Pinpoint the cell where the given text exists, returning its [X, Y] midpoint coordinate. 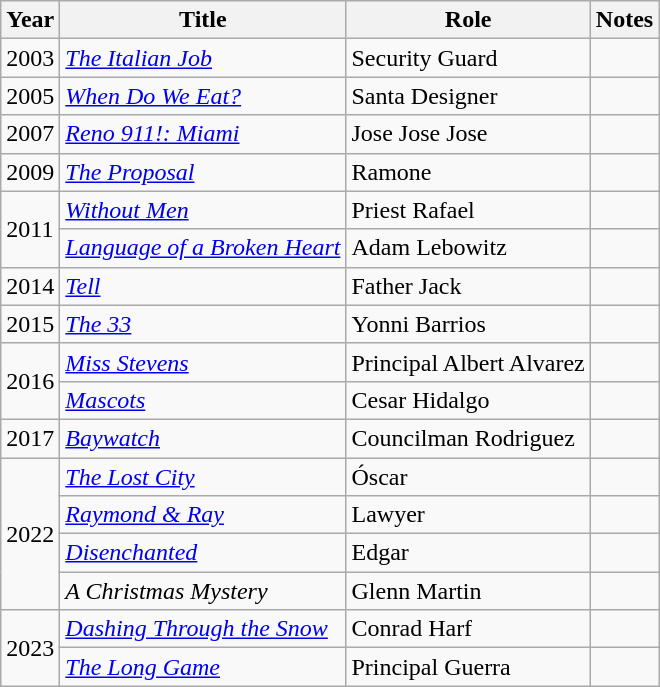
A Christmas Mystery [203, 591]
2017 [30, 438]
Adam Lebowitz [468, 248]
The Proposal [203, 172]
Ramone [468, 172]
The Lost City [203, 477]
Councilman Rodriguez [468, 438]
Without Men [203, 210]
Role [468, 20]
Year [30, 20]
Disenchanted [203, 553]
The Italian Job [203, 58]
2005 [30, 96]
Glenn Martin [468, 591]
Edgar [468, 553]
Jose Jose Jose [468, 134]
2011 [30, 229]
Mascots [203, 400]
Lawyer [468, 515]
Dashing Through the Snow [203, 629]
Notes [624, 20]
Father Jack [468, 286]
Óscar [468, 477]
Santa Designer [468, 96]
2009 [30, 172]
2022 [30, 534]
Baywatch [203, 438]
2023 [30, 648]
Miss Stevens [203, 362]
Cesar Hidalgo [468, 400]
Yonni Barrios [468, 324]
When Do We Eat? [203, 96]
Title [203, 20]
Reno 911!: Miami [203, 134]
Principal Guerra [468, 667]
Priest Rafael [468, 210]
The Long Game [203, 667]
The 33 [203, 324]
Security Guard [468, 58]
Language of a Broken Heart [203, 248]
2007 [30, 134]
Conrad Harf [468, 629]
Tell [203, 286]
2014 [30, 286]
2016 [30, 381]
Raymond & Ray [203, 515]
Principal Albert Alvarez [468, 362]
2015 [30, 324]
2003 [30, 58]
